Output the (x, y) coordinate of the center of the cell containing the given text.  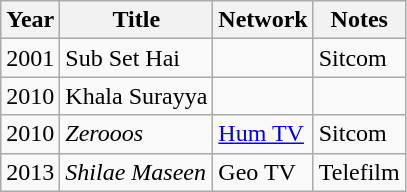
Telefilm (359, 172)
2001 (30, 58)
Sub Set Hai (136, 58)
Shilae Maseen (136, 172)
Notes (359, 20)
2013 (30, 172)
Khala Surayya (136, 96)
Title (136, 20)
Year (30, 20)
Hum TV (263, 134)
Zerooos (136, 134)
Geo TV (263, 172)
Network (263, 20)
